Identify which cell holds the provided text, then report its (x, y) central coordinate. 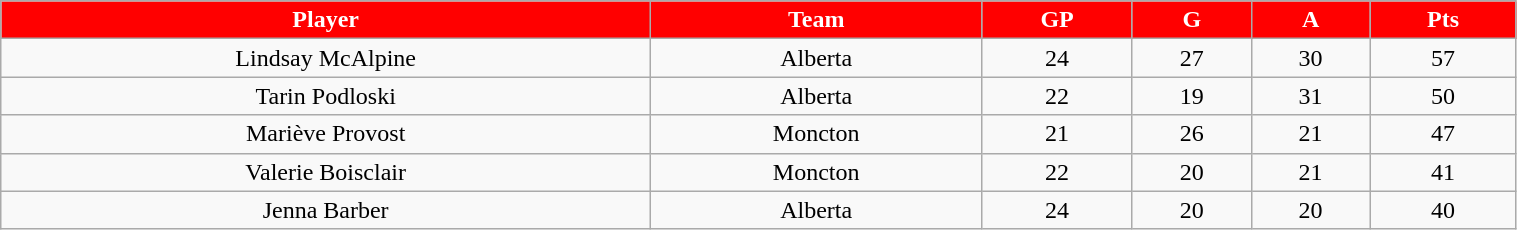
GP (1057, 20)
31 (1310, 96)
Valerie Boisclair (326, 172)
Pts (1443, 20)
41 (1443, 172)
A (1310, 20)
Player (326, 20)
57 (1443, 58)
Mariève Provost (326, 134)
Jenna Barber (326, 210)
50 (1443, 96)
47 (1443, 134)
Tarin Podloski (326, 96)
Team (816, 20)
Lindsay McAlpine (326, 58)
30 (1310, 58)
26 (1192, 134)
27 (1192, 58)
19 (1192, 96)
G (1192, 20)
40 (1443, 210)
